Search for the cell housing the specified text and yield its (X, Y) center coordinate. 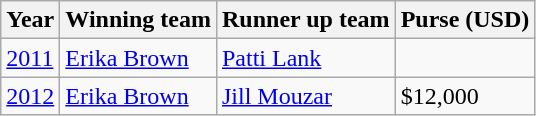
Year (30, 20)
Runner up team (306, 20)
$12,000 (465, 96)
Patti Lank (306, 58)
Purse (USD) (465, 20)
Jill Mouzar (306, 96)
2011 (30, 58)
Winning team (138, 20)
2012 (30, 96)
